For the text-containing cell, return its midpoint in [X, Y] coordinate format. 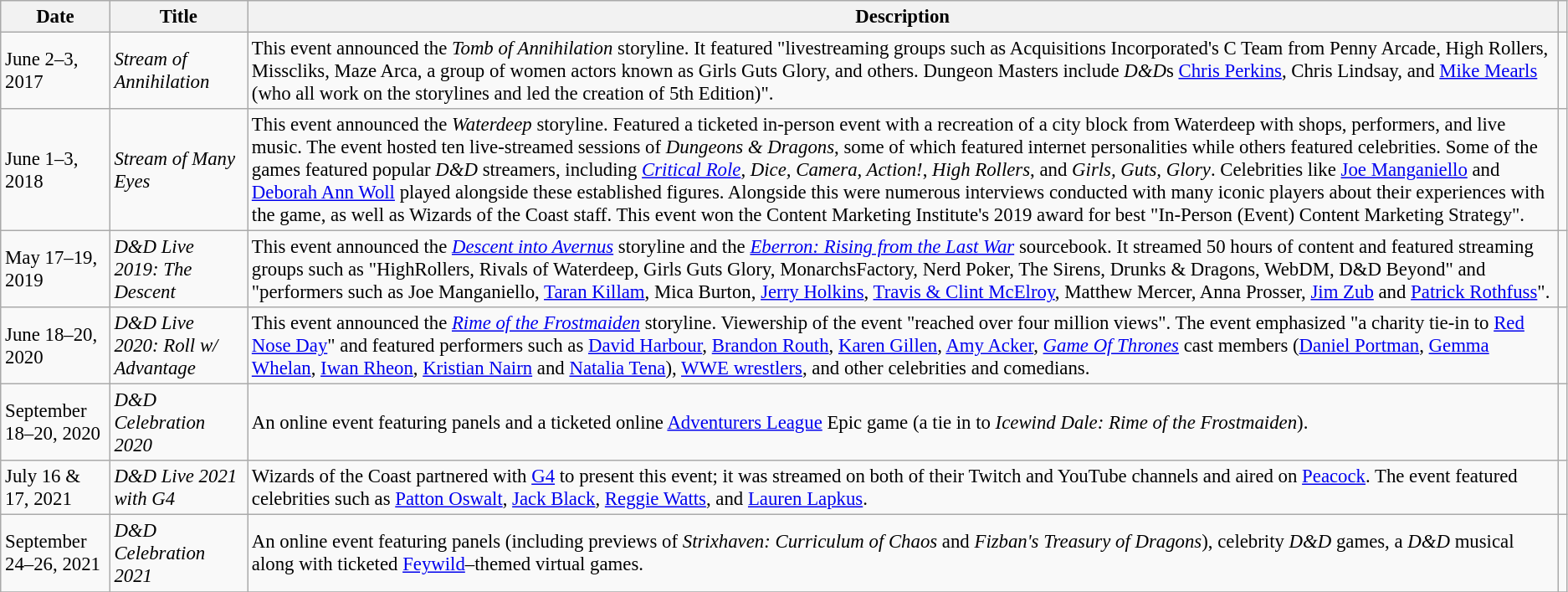
Description [903, 17]
June 2–3, 2017 [55, 71]
D&D Celebration 2021 [178, 553]
June 18–20, 2020 [55, 346]
July 16 & 17, 2021 [55, 487]
Stream of Annihilation [178, 71]
An online event featuring panels and a ticketed online Adventurers League Epic game (a tie in to Icewind Dale: Rime of the Frostmaiden). [903, 423]
May 17–19, 2019 [55, 270]
D&D Live 2021 with G4 [178, 487]
D&D Celebration 2020 [178, 423]
September 18–20, 2020 [55, 423]
Date [55, 17]
September 24–26, 2021 [55, 553]
D&D Live 2020: Roll w/ Advantage [178, 346]
D&D Live 2019: The Descent [178, 270]
June 1–3, 2018 [55, 170]
Stream of Many Eyes [178, 170]
Title [178, 17]
